Output the (x, y) coordinate of the center of the cell containing the given text.  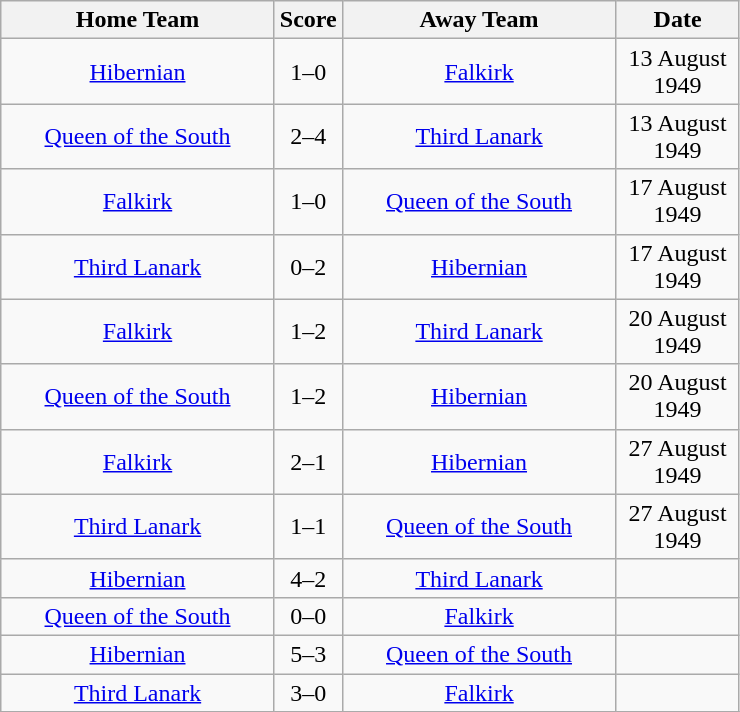
3–0 (308, 693)
2–1 (308, 462)
Date (678, 20)
Away Team (479, 20)
Home Team (138, 20)
4–2 (308, 578)
2–4 (308, 136)
1–1 (308, 526)
Score (308, 20)
5–3 (308, 654)
0–2 (308, 266)
0–0 (308, 616)
